Return the [X, Y] coordinate for the center point of the cell that contains the specified text.  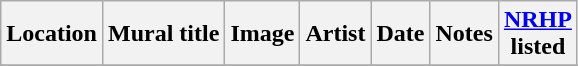
Image [262, 34]
Location [52, 34]
Artist [336, 34]
Date [400, 34]
Notes [464, 34]
Mural title [163, 34]
NRHPlisted [538, 34]
